Identify which cell holds the provided text, then report its [x, y] central coordinate. 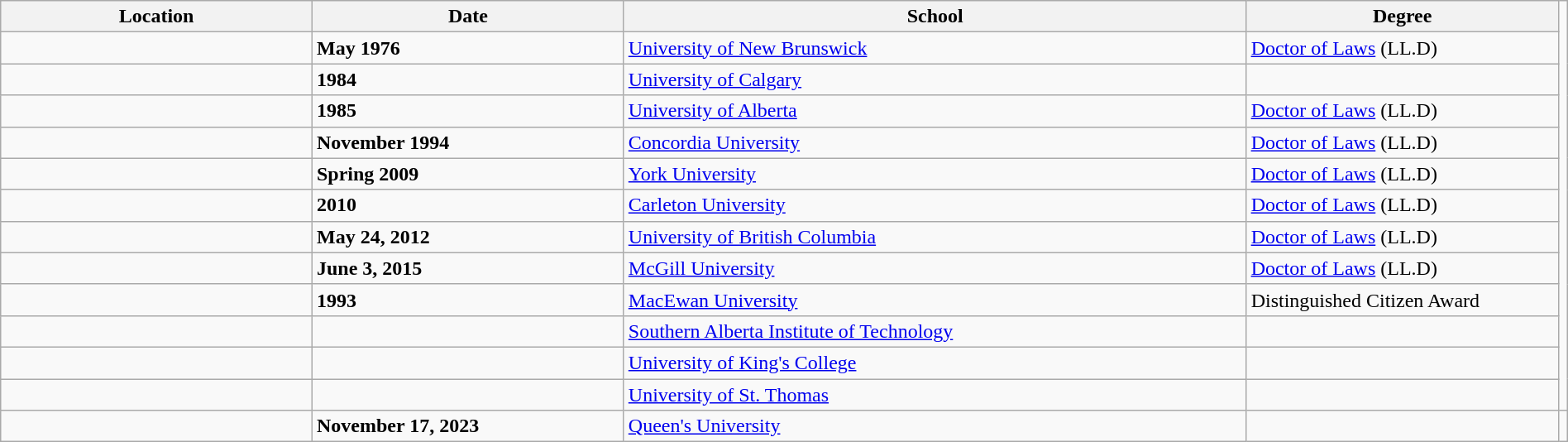
May 1976 [468, 48]
Date [468, 17]
McGill University [935, 268]
University of Calgary [935, 79]
University of Alberta [935, 111]
School [935, 17]
University of King's College [935, 363]
Carleton University [935, 205]
Concordia University [935, 142]
Location [157, 17]
Distinguished Citizen Award [1403, 300]
Queen's University [935, 426]
University of New Brunswick [935, 48]
1984 [468, 79]
University of British Columbia [935, 237]
Spring 2009 [468, 174]
Degree [1403, 17]
November 17, 2023 [468, 426]
June 3, 2015 [468, 268]
York University [935, 174]
2010 [468, 205]
Southern Alberta Institute of Technology [935, 331]
1993 [468, 300]
November 1994 [468, 142]
May 24, 2012 [468, 237]
1985 [468, 111]
MacEwan University [935, 300]
University of St. Thomas [935, 395]
